Provide the [X, Y] coordinate of the cell's center where the given text is located.  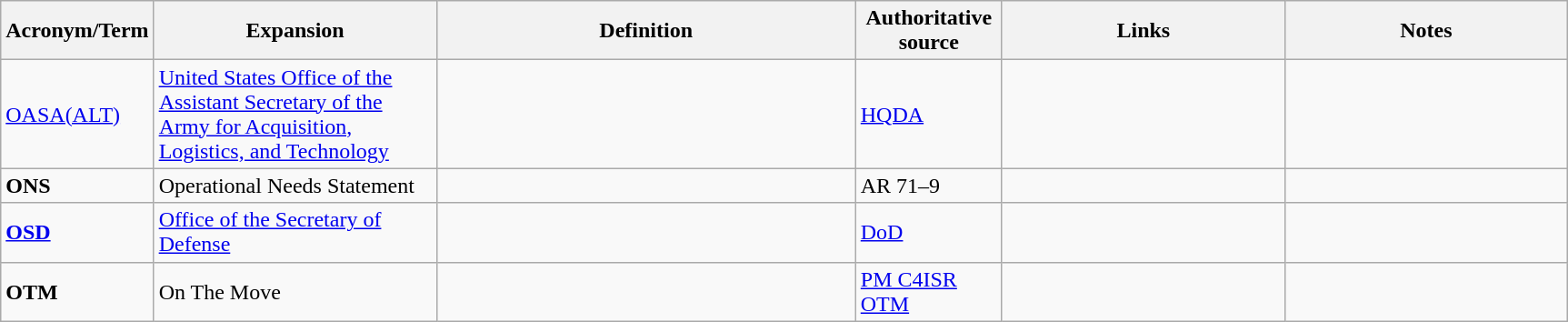
ONS [77, 186]
Links [1144, 31]
Authoritative source [929, 31]
Operational Needs Statement [295, 186]
United States Office of the Assistant Secretary of the Army for Acquisition, Logistics, and Technology [295, 115]
PM C4ISR OTM [929, 291]
OSD [77, 233]
OASA(ALT) [77, 115]
HQDA [929, 115]
OTM [77, 291]
AR 71–9 [929, 186]
Office of the Secretary of Defense [295, 233]
Definition [645, 31]
Notes [1425, 31]
Expansion [295, 31]
DoD [929, 233]
On The Move [295, 291]
Acronym/Term [77, 31]
